Return the [X, Y] coordinate for the center point of the cell that contains the specified text.  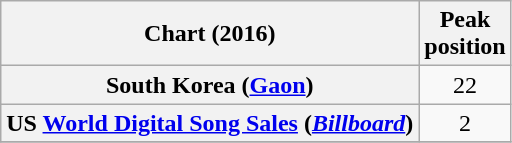
Peakposition [465, 34]
22 [465, 85]
Chart (2016) [210, 34]
2 [465, 123]
US World Digital Song Sales (Billboard) [210, 123]
South Korea (Gaon) [210, 85]
